Locate the cell with the specified text and output its [X, Y] center coordinate. 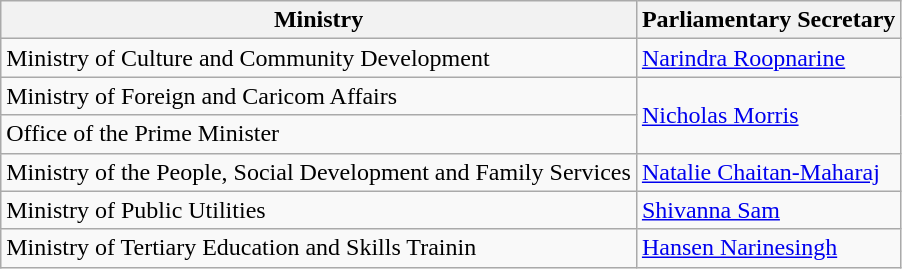
Shivanna Sam [768, 210]
Hansen Narinesingh [768, 248]
Ministry [319, 20]
Natalie Chaitan-Maharaj [768, 172]
Parliamentary Secretary [768, 20]
Nicholas Morris [768, 115]
Ministry of Tertiary Education and Skills Trainin [319, 248]
Narindra Roopnarine [768, 58]
Ministry of Public Utilities [319, 210]
Ministry of the People, Social Development and Family Services [319, 172]
Ministry of Foreign and Caricom Affairs [319, 96]
Office of the Prime Minister [319, 134]
Ministry of Culture and Community Development [319, 58]
